Return (x, y) of the center of cell containing provided text 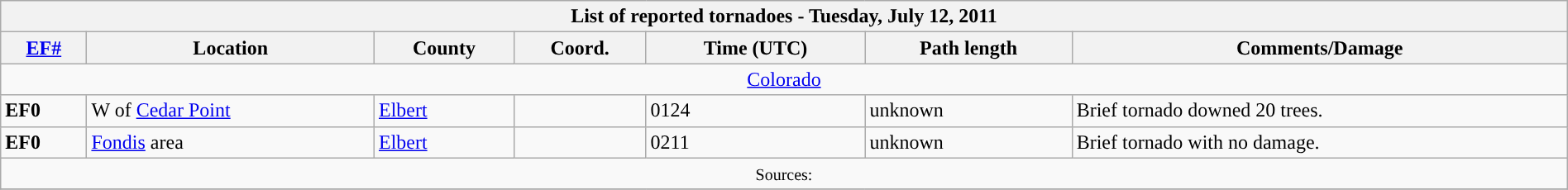
Time (UTC) (756, 48)
Coord. (580, 48)
Path length (968, 48)
Fondis area (231, 142)
County (443, 48)
Brief tornado with no damage. (1320, 142)
W of Cedar Point (231, 111)
Sources: (784, 173)
EF# (44, 48)
Comments/Damage (1320, 48)
0124 (756, 111)
Brief tornado downed 20 trees. (1320, 111)
List of reported tornadoes - Tuesday, July 12, 2011 (784, 17)
0211 (756, 142)
Location (231, 48)
Colorado (784, 79)
